Provide the [X, Y] coordinate of the cell's center where the given text is located.  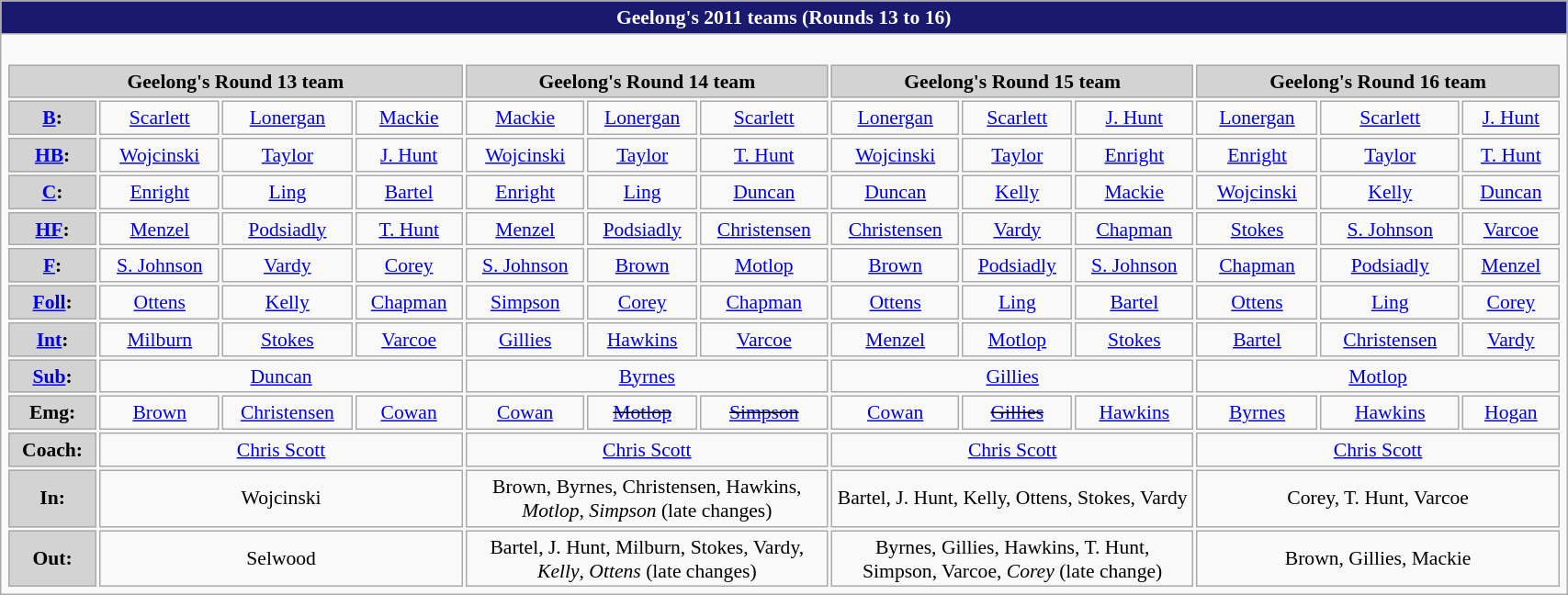
Geelong's 2011 teams (Rounds 13 to 16) [784, 17]
HB: [53, 156]
Foll: [53, 303]
Geelong's Round 16 team [1378, 81]
Emg: [53, 413]
Geelong's Round 13 team [235, 81]
Brown, Gillies, Mackie [1378, 558]
Bartel, J. Hunt, Kelly, Ottens, Stokes, Vardy [1012, 500]
Byrnes, Gillies, Hawkins, T. Hunt, Simpson, Varcoe, Corey (late change) [1012, 558]
Milburn [160, 340]
Hogan [1510, 413]
Bartel, J. Hunt, Milburn, Stokes, Vardy, Kelly, Ottens (late changes) [647, 558]
Geelong's Round 14 team [647, 81]
C: [53, 193]
Sub: [53, 376]
Coach: [53, 450]
Brown, Byrnes, Christensen, Hawkins, Motlop, Simpson (late changes) [647, 500]
Corey, T. Hunt, Varcoe [1378, 500]
Int: [53, 340]
Out: [53, 558]
B: [53, 118]
Geelong's Round 15 team [1012, 81]
In: [53, 500]
F: [53, 266]
Selwood [281, 558]
HF: [53, 230]
